Scan for the cell matching the given text and deliver its [X, Y] coordinate at center. 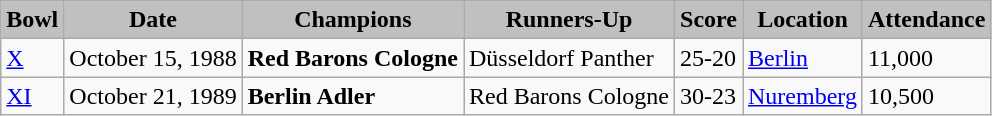
Düsseldorf Panther [570, 58]
October 15, 1988 [153, 58]
Score [709, 20]
30-23 [709, 96]
Location [802, 20]
10,500 [926, 96]
Runners-Up [570, 20]
XI [32, 96]
Date [153, 20]
11,000 [926, 58]
Berlin [802, 58]
Champions [352, 20]
X [32, 58]
October 21, 1989 [153, 96]
Berlin Adler [352, 96]
25-20 [709, 58]
Attendance [926, 20]
Nuremberg [802, 96]
Bowl [32, 20]
